Determine the [x, y] coordinate at the center of the cell enclosing the given text.  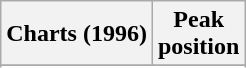
Charts (1996) [77, 34]
Peakposition [198, 34]
